Scan for the cell matching the given text and deliver its [X, Y] coordinate at center. 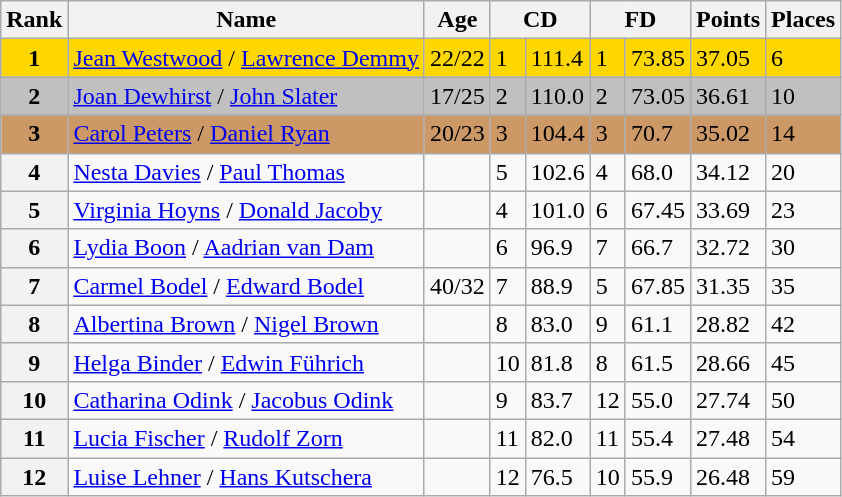
55.9 [658, 477]
70.7 [658, 134]
54 [804, 438]
33.69 [728, 210]
Lydia Boon / Aadrian van Dam [246, 248]
110.0 [558, 96]
81.8 [558, 362]
83.0 [558, 324]
61.1 [658, 324]
102.6 [558, 172]
27.74 [728, 400]
Nesta Davies / Paul Thomas [246, 172]
66.7 [658, 248]
Carmel Bodel / Edward Bodel [246, 286]
67.85 [658, 286]
82.0 [558, 438]
28.82 [728, 324]
30 [804, 248]
37.05 [728, 58]
Carol Peters / Daniel Ryan [246, 134]
45 [804, 362]
40/32 [457, 286]
55.0 [658, 400]
Rank [34, 20]
35.02 [728, 134]
Points [728, 20]
35 [804, 286]
96.9 [558, 248]
22/22 [457, 58]
Luise Lehner / Hans Kutschera [246, 477]
67.45 [658, 210]
FD [640, 20]
26.48 [728, 477]
76.5 [558, 477]
28.66 [728, 362]
42 [804, 324]
Joan Dewhirst / John Slater [246, 96]
32.72 [728, 248]
50 [804, 400]
Jean Westwood / Lawrence Demmy [246, 58]
34.12 [728, 172]
61.5 [658, 362]
Places [804, 20]
73.05 [658, 96]
CD [540, 20]
14 [804, 134]
Lucia Fischer / Rudolf Zorn [246, 438]
Virginia Hoyns / Donald Jacoby [246, 210]
Helga Binder / Edwin Führich [246, 362]
27.48 [728, 438]
Name [246, 20]
Age [457, 20]
59 [804, 477]
68.0 [658, 172]
17/25 [457, 96]
31.35 [728, 286]
73.85 [658, 58]
20 [804, 172]
20/23 [457, 134]
83.7 [558, 400]
88.9 [558, 286]
Albertina Brown / Nigel Brown [246, 324]
55.4 [658, 438]
104.4 [558, 134]
Catharina Odink / Jacobus Odink [246, 400]
111.4 [558, 58]
101.0 [558, 210]
23 [804, 210]
36.61 [728, 96]
